From the cell containing the given text, extract its center point as [X, Y] coordinate. 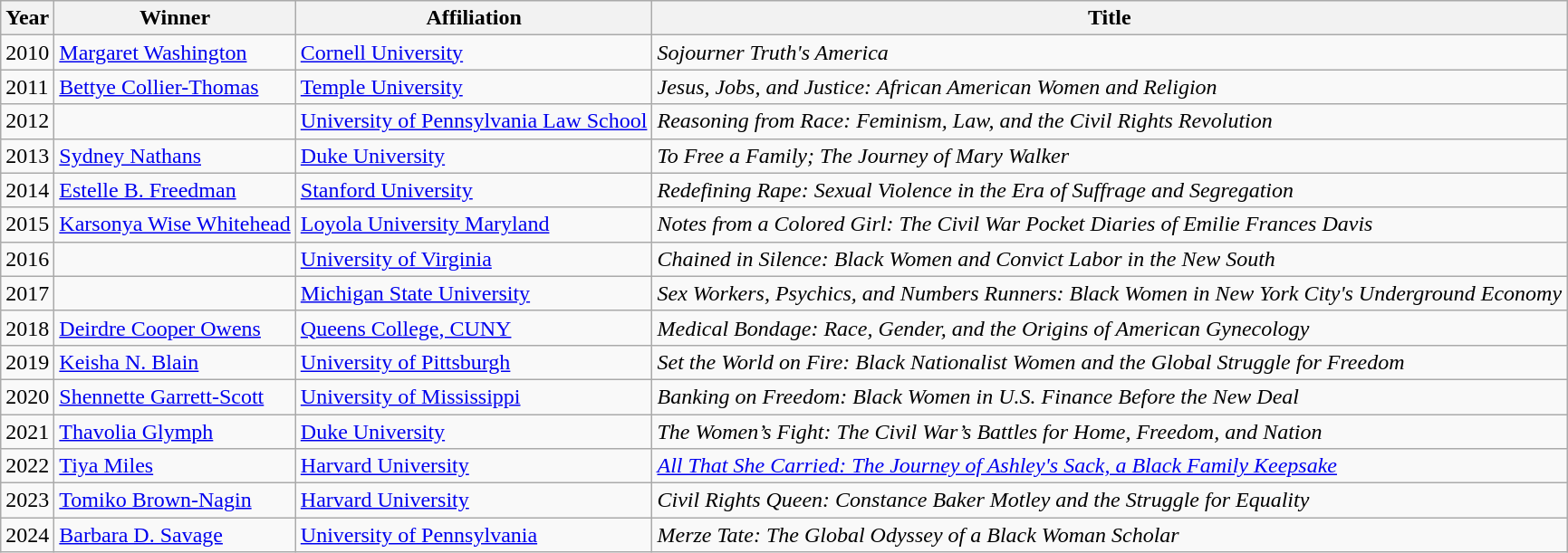
2012 [27, 121]
Medical Bondage: Race, Gender, and the Origins of American Gynecology [1110, 328]
Year [27, 18]
University of Pennsylvania [474, 535]
2011 [27, 87]
Michigan State University [474, 293]
Civil Rights Queen: Constance Baker Motley and the Struggle for Equality [1110, 501]
Cornell University [474, 52]
Tiya Miles [175, 466]
Margaret Washington [175, 52]
The Women’s Fight: The Civil War’s Battles for Home, Freedom, and Nation [1110, 432]
Tomiko Brown-Nagin [175, 501]
Reasoning from Race: Feminism, Law, and the Civil Rights Revolution [1110, 121]
Loyola University Maryland [474, 224]
2017 [27, 293]
Thavolia Glymph [175, 432]
2016 [27, 259]
Sydney Nathans [175, 156]
2020 [27, 396]
Sex Workers, Psychics, and Numbers Runners: Black Women in New York City's Underground Economy [1110, 293]
Deirdre Cooper Owens [175, 328]
Notes from a Colored Girl: The Civil War Pocket Diaries of Emilie Frances Davis [1110, 224]
2014 [27, 190]
Affiliation [474, 18]
Merze Tate: The Global Odyssey of a Black Woman Scholar [1110, 535]
2024 [27, 535]
Stanford University [474, 190]
2018 [27, 328]
Keisha N. Blain [175, 362]
2019 [27, 362]
2013 [27, 156]
University of Virginia [474, 259]
Barbara D. Savage [175, 535]
Queens College, CUNY [474, 328]
Chained in Silence: Black Women and Convict Labor in the New South [1110, 259]
Jesus, Jobs, and Justice: African American Women and Religion [1110, 87]
University of Pittsburgh [474, 362]
Banking on Freedom: Black Women in U.S. Finance Before the New Deal [1110, 396]
2015 [27, 224]
2021 [27, 432]
Sojourner Truth's America [1110, 52]
2022 [27, 466]
To Free a Family; The Journey of Mary Walker [1110, 156]
Temple University [474, 87]
Shennette Garrett-Scott [175, 396]
Estelle B. Freedman [175, 190]
Winner [175, 18]
2010 [27, 52]
University of Mississippi [474, 396]
Redefining Rape: Sexual Violence in the Era of Suffrage and Segregation [1110, 190]
Karsonya Wise Whitehead [175, 224]
University of Pennsylvania Law School [474, 121]
Bettye Collier-Thomas [175, 87]
Title [1110, 18]
Set the World on Fire: Black Nationalist Women and the Global Struggle for Freedom [1110, 362]
All That She Carried: The Journey of Ashley's Sack, a Black Family Keepsake [1110, 466]
2023 [27, 501]
